Return [x, y] of the center of cell containing provided text 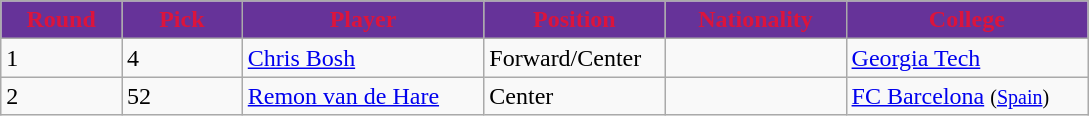
Pick [182, 20]
52 [182, 96]
Georgia Tech [967, 58]
2 [62, 96]
1 [62, 58]
College [967, 20]
Player [363, 20]
Chris Bosh [363, 58]
Center [574, 96]
Forward/Center [574, 58]
4 [182, 58]
Nationality [756, 20]
FC Barcelona (Spain) [967, 96]
Round [62, 20]
Position [574, 20]
Remon van de Hare [363, 96]
